Determine the [x, y] coordinate at the center of the cell enclosing the given text.  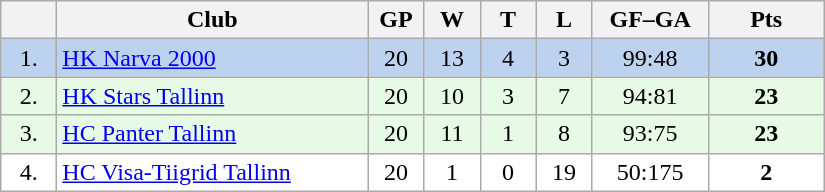
HK Narva 2000 [212, 58]
2. [29, 96]
7 [564, 96]
Pts [766, 20]
11 [452, 134]
HC Panter Tallinn [212, 134]
13 [452, 58]
GF–GA [650, 20]
94:81 [650, 96]
30 [766, 58]
93:75 [650, 134]
10 [452, 96]
2 [766, 172]
W [452, 20]
4. [29, 172]
8 [564, 134]
T [508, 20]
19 [564, 172]
HK Stars Tallinn [212, 96]
L [564, 20]
1. [29, 58]
GP [396, 20]
HC Visa-Tiigrid Tallinn [212, 172]
50:175 [650, 172]
0 [508, 172]
99:48 [650, 58]
3. [29, 134]
Club [212, 20]
4 [508, 58]
